Output the (X, Y) coordinate of the center of the cell containing the given text.  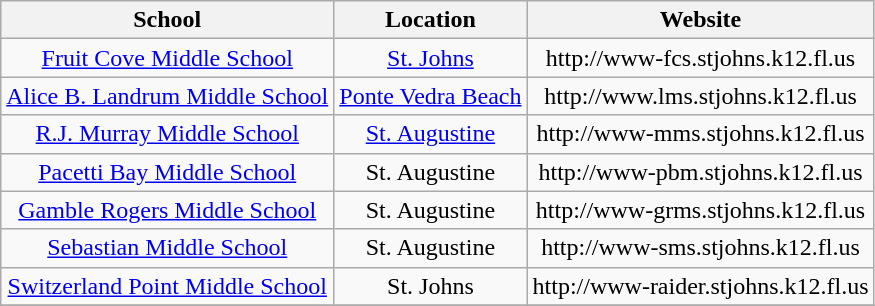
http://www-pbm.stjohns.k12.fl.us (700, 172)
Gamble Rogers Middle School (168, 210)
http://www-mms.stjohns.k12.fl.us (700, 134)
http://www.lms.stjohns.k12.fl.us (700, 96)
Location (430, 20)
Sebastian Middle School (168, 248)
Website (700, 20)
Alice B. Landrum Middle School (168, 96)
R.J. Murray Middle School (168, 134)
Fruit Cove Middle School (168, 58)
School (168, 20)
http://www-raider.stjohns.k12.fl.us (700, 286)
http://www-fcs.stjohns.k12.fl.us (700, 58)
http://www-sms.stjohns.k12.fl.us (700, 248)
Pacetti Bay Middle School (168, 172)
http://www-grms.stjohns.k12.fl.us (700, 210)
Switzerland Point Middle School (168, 286)
Ponte Vedra Beach (430, 96)
